Return the [X, Y] coordinate for the center point of the cell that contains the specified text.  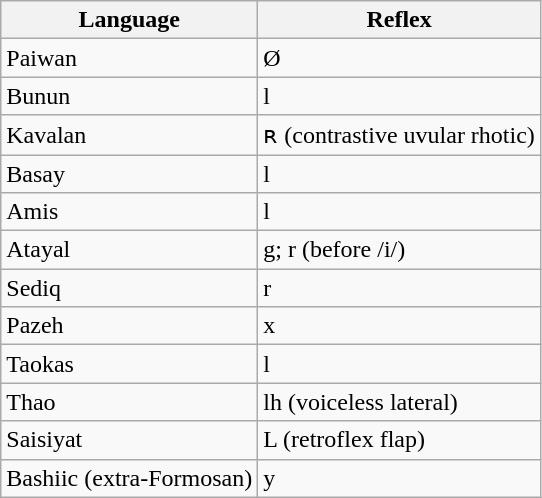
Paiwan [130, 58]
ʀ (contrastive uvular rhotic) [400, 135]
Reflex [400, 20]
Ø [400, 58]
Taokas [130, 364]
x [400, 326]
Bunun [130, 96]
L (retroflex flap) [400, 440]
y [400, 478]
r [400, 288]
Kavalan [130, 135]
g; r (before /i/) [400, 250]
Pazeh [130, 326]
Saisiyat [130, 440]
Bashiic (extra-Formosan) [130, 478]
Thao [130, 402]
Sediq [130, 288]
Amis [130, 212]
Atayal [130, 250]
Basay [130, 173]
Language [130, 20]
lh (voiceless lateral) [400, 402]
